Pinpoint the cell where the given text exists, returning its (x, y) midpoint coordinate. 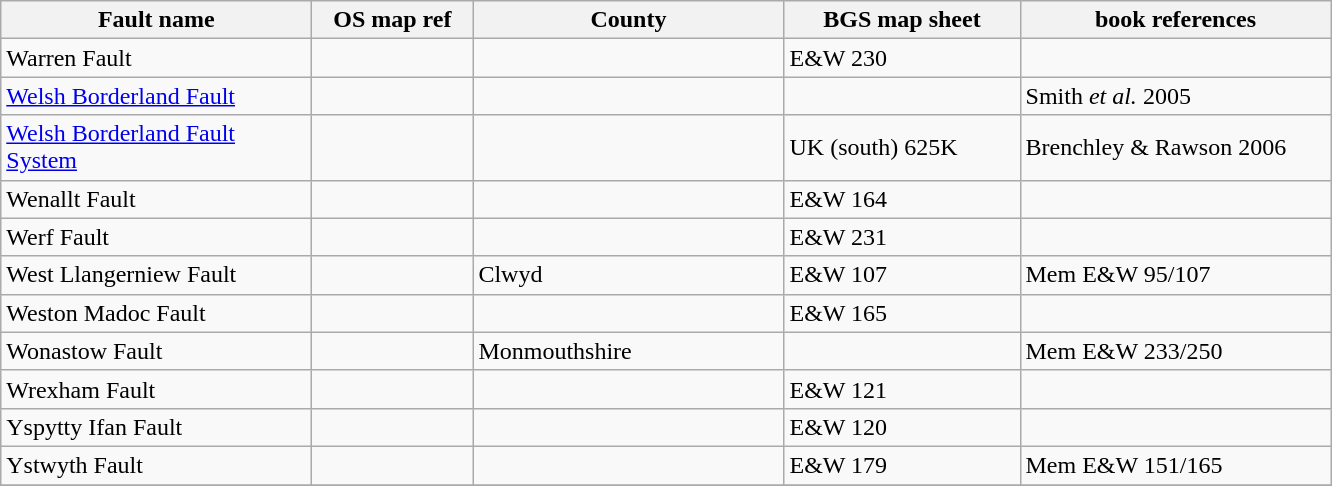
Wonastow Fault (156, 351)
BGS map sheet (902, 20)
Mem E&W 151/165 (1176, 465)
Ystwyth Fault (156, 465)
E&W 165 (902, 313)
West Llangerniew Fault (156, 275)
E&W 121 (902, 389)
E&W 230 (902, 58)
OS map ref (392, 20)
Smith et al. 2005 (1176, 96)
Wrexham Fault (156, 389)
UK (south) 625K (902, 148)
Yspytty Ifan Fault (156, 427)
Welsh Borderland Fault System (156, 148)
Welsh Borderland Fault (156, 96)
E&W 107 (902, 275)
Weston Madoc Fault (156, 313)
Mem E&W 95/107 (1176, 275)
book references (1176, 20)
Mem E&W 233/250 (1176, 351)
E&W 164 (902, 199)
Warren Fault (156, 58)
Monmouthshire (628, 351)
County (628, 20)
Werf Fault (156, 237)
Brenchley & Rawson 2006 (1176, 148)
E&W 179 (902, 465)
Clwyd (628, 275)
Fault name (156, 20)
Wenallt Fault (156, 199)
E&W 231 (902, 237)
E&W 120 (902, 427)
